Find where the given text appears and provide that cell's center as [x, y] coordinate. 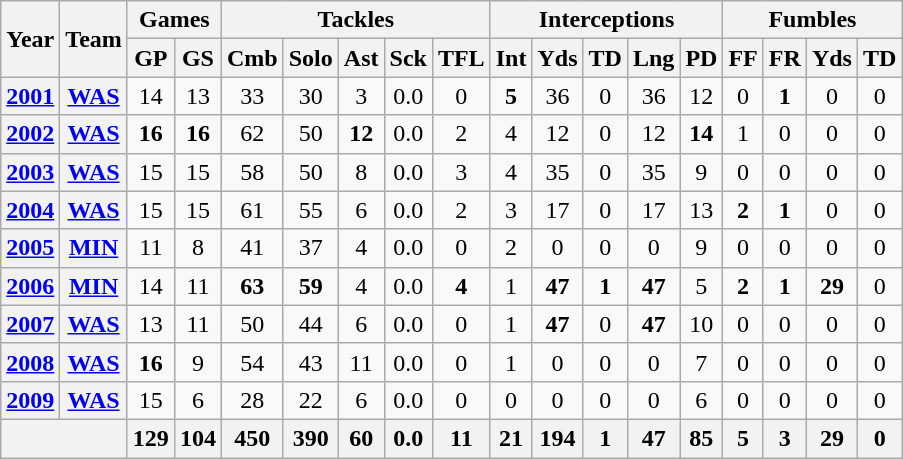
21 [511, 438]
2007 [30, 324]
54 [252, 362]
58 [252, 172]
129 [150, 438]
Fumbles [812, 20]
104 [198, 438]
Lng [653, 58]
2001 [30, 96]
33 [252, 96]
194 [558, 438]
Int [511, 58]
63 [252, 286]
37 [310, 248]
Sck [408, 58]
2009 [30, 400]
450 [252, 438]
FF [743, 58]
60 [361, 438]
62 [252, 134]
61 [252, 210]
Tackles [356, 20]
2004 [30, 210]
Ast [361, 58]
28 [252, 400]
PD [702, 58]
2002 [30, 134]
30 [310, 96]
Solo [310, 58]
TFL [461, 58]
2008 [30, 362]
FR [784, 58]
43 [310, 362]
2005 [30, 248]
10 [702, 324]
2003 [30, 172]
Interceptions [606, 20]
41 [252, 248]
GP [150, 58]
59 [310, 286]
Games [174, 20]
85 [702, 438]
44 [310, 324]
Cmb [252, 58]
55 [310, 210]
Year [30, 39]
390 [310, 438]
2006 [30, 286]
22 [310, 400]
GS [198, 58]
7 [702, 362]
Team [94, 39]
